From the cell containing the given text, extract its center point as [x, y] coordinate. 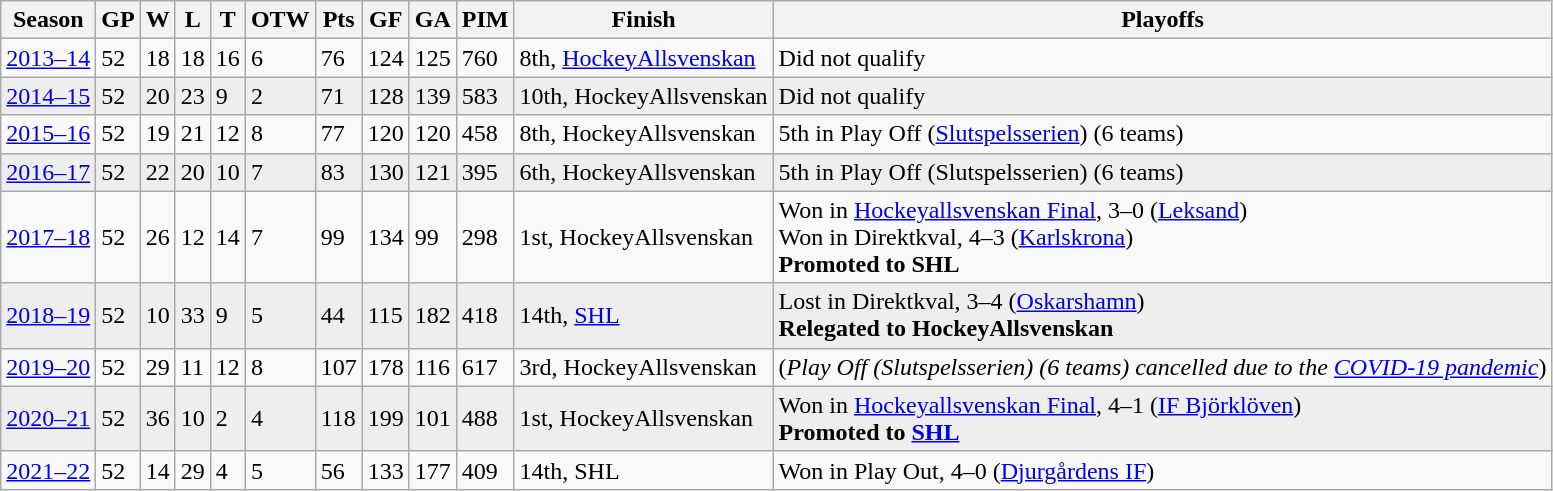
GP [118, 20]
T [228, 20]
22 [158, 172]
488 [485, 418]
3rd, HockeyAllsvenskan [644, 367]
125 [432, 58]
GA [432, 20]
128 [386, 96]
23 [192, 96]
118 [338, 418]
199 [386, 418]
458 [485, 134]
116 [432, 367]
130 [386, 172]
298 [485, 237]
182 [432, 316]
36 [158, 418]
107 [338, 367]
26 [158, 237]
134 [386, 237]
178 [386, 367]
16 [228, 58]
11 [192, 367]
Won in Hockeyallsvenskan Final, 4–1 (IF Björklöven) Promoted to SHL [1162, 418]
617 [485, 367]
Season [48, 20]
76 [338, 58]
760 [485, 58]
2020–21 [48, 418]
2014–15 [48, 96]
Won in Play Out, 4–0 (Djurgårdens IF) [1162, 470]
71 [338, 96]
418 [485, 316]
77 [338, 134]
177 [432, 470]
PIM [485, 20]
2013–14 [48, 58]
2015–16 [48, 134]
GF [386, 20]
44 [338, 316]
121 [432, 172]
(Play Off (Slutspelsserien) (6 teams) cancelled due to the COVID-19 pandemic) [1162, 367]
10th, HockeyAllsvenskan [644, 96]
115 [386, 316]
OTW [280, 20]
2021–22 [48, 470]
56 [338, 470]
133 [386, 470]
21 [192, 134]
Won in Hockeyallsvenskan Final, 3–0 (Leksand) Won in Direktkval, 4–3 (Karlskrona) Promoted to SHL [1162, 237]
583 [485, 96]
101 [432, 418]
6th, HockeyAllsvenskan [644, 172]
409 [485, 470]
83 [338, 172]
139 [432, 96]
2018–19 [48, 316]
2017–18 [48, 237]
395 [485, 172]
124 [386, 58]
Playoffs [1162, 20]
19 [158, 134]
33 [192, 316]
2019–20 [48, 367]
2016–17 [48, 172]
W [158, 20]
Finish [644, 20]
Pts [338, 20]
Lost in Direktkval, 3–4 (Oskarshamn) Relegated to HockeyAllsvenskan [1162, 316]
L [192, 20]
6 [280, 58]
